Scan for the cell matching the given text and deliver its [X, Y] coordinate at center. 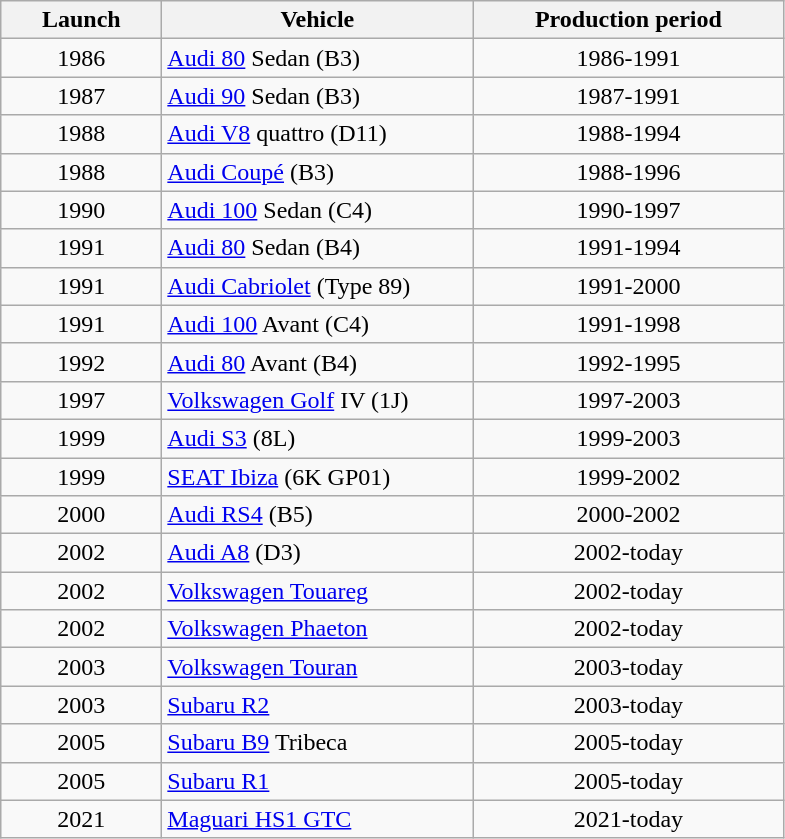
Subaru B9 Tribeca [318, 743]
1992-1995 [628, 362]
Launch [82, 20]
Audi Coupé (B3) [318, 172]
Volkswagen Phaeton [318, 629]
Maguari HS1 GTC [318, 819]
1988-1996 [628, 172]
Volkswagen Touareg [318, 591]
1988-1994 [628, 134]
Vehicle [318, 20]
Volkswagen Touran [318, 667]
1991-2000 [628, 286]
Production period [628, 20]
Audi 100 Avant (C4) [318, 324]
Subaru R1 [318, 781]
1997 [82, 400]
1987 [82, 96]
Audi 80 Sedan (B4) [318, 248]
2021-today [628, 819]
1986 [82, 58]
2021 [82, 819]
1999-2002 [628, 477]
2000-2002 [628, 515]
1991-1998 [628, 324]
Subaru R2 [318, 705]
Audi V8 quattro (D11) [318, 134]
1990-1997 [628, 210]
1990 [82, 210]
SEAT Ibiza (6K GP01) [318, 477]
Audi 80 Avant (B4) [318, 362]
Audi A8 (D3) [318, 553]
Volkswagen Golf IV (1J) [318, 400]
Audi 100 Sedan (C4) [318, 210]
1992 [82, 362]
1987-1991 [628, 96]
1999-2003 [628, 438]
2000 [82, 515]
Audi RS4 (B5) [318, 515]
Audi 90 Sedan (B3) [318, 96]
Audi Cabriolet (Type 89) [318, 286]
1991-1994 [628, 248]
1986-1991 [628, 58]
Audi S3 (8L) [318, 438]
1997-2003 [628, 400]
Audi 80 Sedan (B3) [318, 58]
